Find where the given text appears and provide that cell's center as [x, y] coordinate. 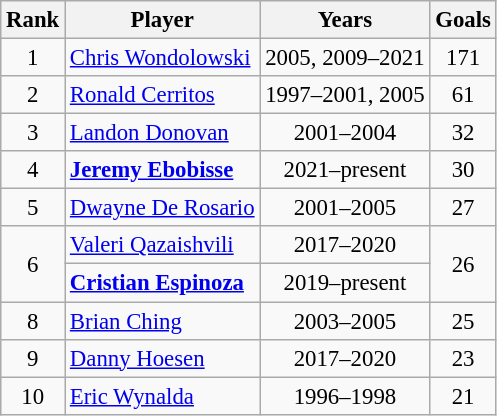
Years [345, 20]
5 [33, 208]
Dwayne De Rosario [162, 208]
Cristian Espinoza [162, 283]
30 [463, 170]
27 [463, 208]
Eric Wynalda [162, 396]
1996–1998 [345, 396]
2001–2004 [345, 133]
4 [33, 170]
3 [33, 133]
1 [33, 58]
Brian Ching [162, 321]
Rank [33, 20]
Danny Hoesen [162, 358]
Landon Donovan [162, 133]
171 [463, 58]
2001–2005 [345, 208]
10 [33, 396]
61 [463, 95]
Player [162, 20]
9 [33, 358]
2005, 2009–2021 [345, 58]
8 [33, 321]
2003–2005 [345, 321]
25 [463, 321]
23 [463, 358]
2021–present [345, 170]
Goals [463, 20]
Chris Wondolowski [162, 58]
2019–present [345, 283]
6 [33, 264]
Jeremy Ebobisse [162, 170]
26 [463, 264]
21 [463, 396]
Ronald Cerritos [162, 95]
1997–2001, 2005 [345, 95]
Valeri Qazaishvili [162, 245]
32 [463, 133]
2 [33, 95]
